Identify which cell holds the provided text, then report its (X, Y) central coordinate. 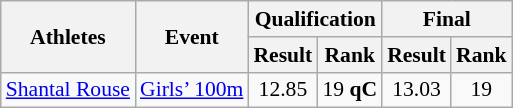
12.85 (282, 90)
19 qC (350, 90)
19 (482, 90)
Final (446, 19)
Qualification (315, 19)
Event (192, 36)
Shantal Rouse (68, 90)
Girls’ 100m (192, 90)
13.03 (416, 90)
Athletes (68, 36)
